Output the [x, y] coordinate of the center of the cell containing the given text.  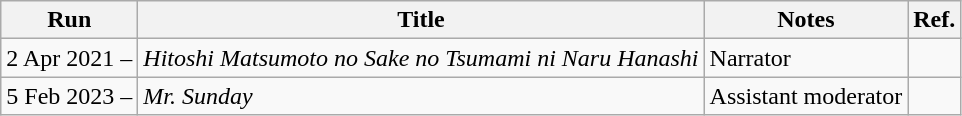
Run [70, 20]
Narrator [806, 58]
Hitoshi Matsumoto no Sake no Tsumami ni Naru Hanashi [421, 58]
Ref. [934, 20]
5 Feb 2023 – [70, 96]
Mr. Sunday [421, 96]
Notes [806, 20]
Title [421, 20]
2 Apr 2021 – [70, 58]
Assistant moderator [806, 96]
